Locate the cell with the specified text and output its (X, Y) center coordinate. 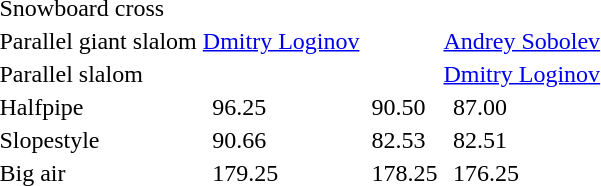
82.51 (526, 140)
87.00 (526, 107)
90.66 (286, 140)
Dmitry Loginov (281, 41)
96.25 (286, 107)
90.50 (404, 107)
82.53 (404, 140)
